Scan for the cell matching the given text and deliver its (x, y) coordinate at center. 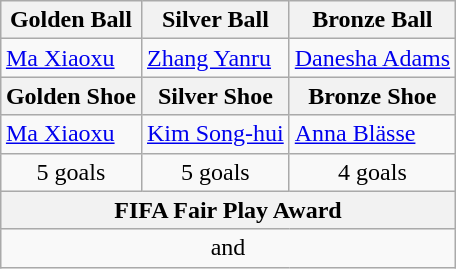
Silver Shoe (215, 96)
Bronze Shoe (372, 96)
Silver Ball (215, 20)
Zhang Yanru (215, 58)
Kim Song-hui (215, 134)
and (228, 248)
4 goals (372, 172)
Golden Ball (70, 20)
FIFA Fair Play Award (228, 210)
Golden Shoe (70, 96)
Danesha Adams (372, 58)
Bronze Ball (372, 20)
Anna Blässe (372, 134)
